Find where the given text appears and provide that cell's center as [X, Y] coordinate. 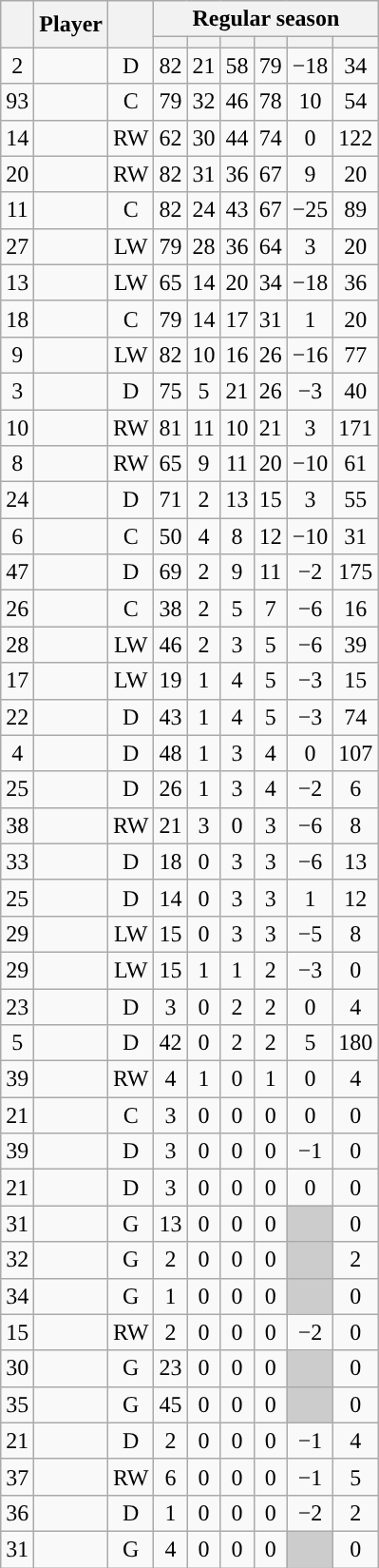
78 [270, 102]
122 [355, 138]
175 [355, 572]
47 [17, 572]
Player [71, 25]
33 [17, 861]
171 [355, 427]
77 [355, 355]
75 [171, 391]
27 [17, 246]
89 [355, 210]
44 [237, 138]
22 [17, 717]
69 [171, 572]
71 [171, 500]
19 [171, 681]
37 [17, 1477]
55 [355, 500]
7 [270, 609]
107 [355, 753]
Regular season [266, 19]
93 [17, 102]
35 [17, 1404]
−5 [310, 934]
180 [355, 1043]
54 [355, 102]
61 [355, 464]
−25 [310, 210]
62 [171, 138]
40 [355, 391]
50 [171, 536]
81 [171, 427]
42 [171, 1043]
45 [171, 1404]
48 [171, 753]
58 [237, 66]
−16 [310, 355]
64 [270, 246]
